Output the [X, Y] coordinate of the center of the cell containing the given text.  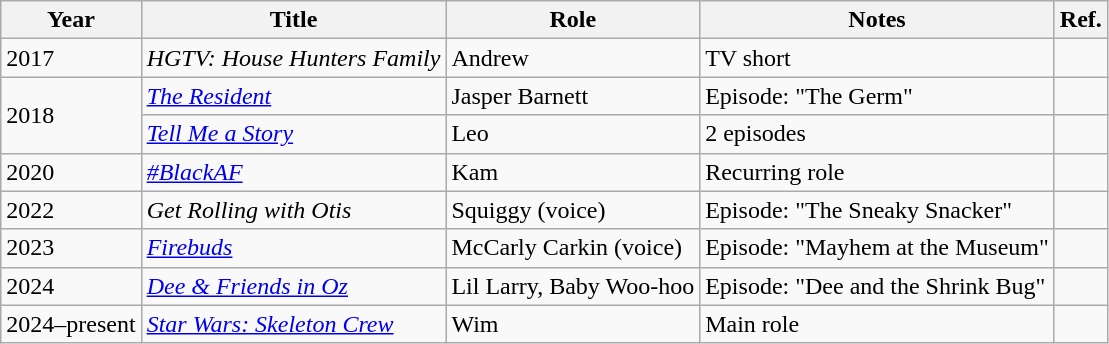
2 episodes [878, 134]
Year [71, 20]
Episode: "Mayhem at the Museum" [878, 248]
2017 [71, 58]
Squiggy (voice) [573, 210]
2022 [71, 210]
Title [294, 20]
Episode: "The Germ" [878, 96]
Recurring role [878, 172]
Main role [878, 324]
Ref. [1080, 20]
Kam [573, 172]
Episode: "The Sneaky Snacker" [878, 210]
Lil Larry, Baby Woo-hoo [573, 286]
TV short [878, 58]
Wim [573, 324]
The Resident [294, 96]
Role [573, 20]
2023 [71, 248]
Jasper Barnett [573, 96]
Dee & Friends in Oz [294, 286]
Notes [878, 20]
Andrew [573, 58]
#BlackAF [294, 172]
Tell Me a Story [294, 134]
McCarly Carkin (voice) [573, 248]
2018 [71, 115]
2024 [71, 286]
Get Rolling with Otis [294, 210]
Star Wars: Skeleton Crew [294, 324]
Firebuds [294, 248]
2024–present [71, 324]
Episode: "Dee and the Shrink Bug" [878, 286]
Leo [573, 134]
2020 [71, 172]
HGTV: House Hunters Family [294, 58]
